Scan for the cell matching the given text and deliver its [x, y] coordinate at center. 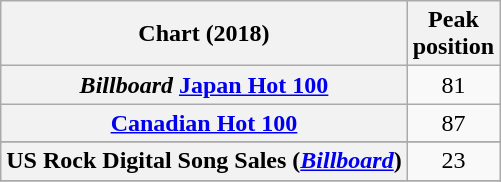
Peakposition [453, 34]
Chart (2018) [204, 34]
Billboard Japan Hot 100 [204, 85]
81 [453, 85]
23 [453, 161]
US Rock Digital Song Sales (Billboard) [204, 161]
Canadian Hot 100 [204, 123]
87 [453, 123]
